Identify which cell holds the provided text, then report its (X, Y) central coordinate. 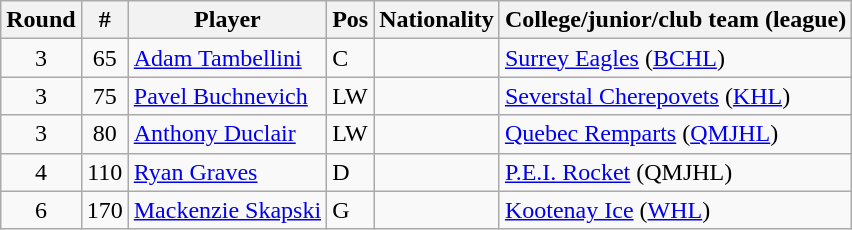
P.E.I. Rocket (QMJHL) (675, 172)
Anthony Duclair (227, 134)
80 (104, 134)
Pos (350, 20)
College/junior/club team (league) (675, 20)
# (104, 20)
65 (104, 58)
Player (227, 20)
Ryan Graves (227, 172)
D (350, 172)
110 (104, 172)
C (350, 58)
4 (41, 172)
Adam Tambellini (227, 58)
Surrey Eagles (BCHL) (675, 58)
Mackenzie Skapski (227, 210)
6 (41, 210)
75 (104, 96)
G (350, 210)
Pavel Buchnevich (227, 96)
Quebec Remparts (QMJHL) (675, 134)
170 (104, 210)
Severstal Cherepovets (KHL) (675, 96)
Kootenay Ice (WHL) (675, 210)
Nationality (437, 20)
Round (41, 20)
